Return [X, Y] of the center of cell containing provided text 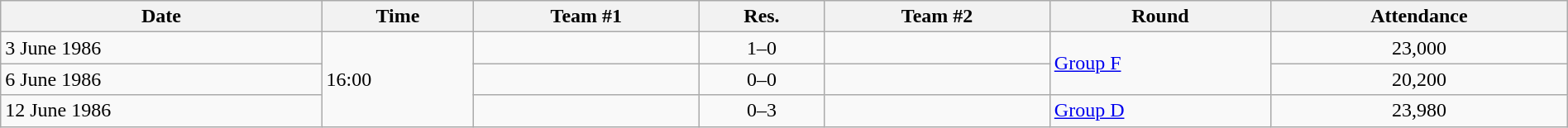
0–0 [762, 79]
Time [398, 17]
1–0 [762, 48]
Round [1159, 17]
0–3 [762, 111]
Team #2 [937, 17]
16:00 [398, 79]
Group D [1159, 111]
Date [161, 17]
Attendance [1419, 17]
12 June 1986 [161, 111]
Group F [1159, 64]
Res. [762, 17]
23,980 [1419, 111]
3 June 1986 [161, 48]
6 June 1986 [161, 79]
20,200 [1419, 79]
Team #1 [586, 17]
23,000 [1419, 48]
